Determine the [x, y] coordinate at the center of the cell enclosing the given text.  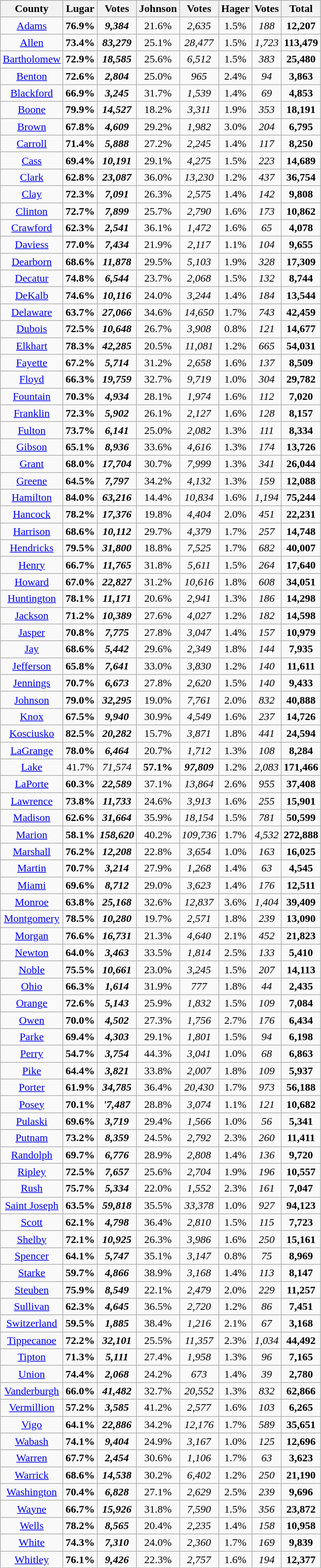
35.1% [158, 1256]
Greene [32, 480]
11,733 [117, 801]
304 [267, 379]
31,800 [117, 548]
75 [267, 1256]
4,866 [117, 1273]
14,677 [301, 329]
1,958 [199, 1357]
22.1% [158, 1290]
237 [267, 716]
9,433 [301, 683]
8,712 [117, 885]
76.6% [80, 936]
56 [267, 1121]
Perry [32, 1054]
Noble [32, 969]
8,509 [301, 363]
White [32, 1542]
4,379 [199, 531]
1,268 [199, 868]
14,598 [301, 616]
22.3% [158, 1559]
255 [267, 801]
21,823 [301, 936]
2,454 [117, 1458]
11,611 [301, 666]
4,645 [117, 1307]
158,620 [117, 835]
6,544 [117, 279]
4,549 [199, 716]
24.6% [158, 801]
3,754 [117, 1054]
75,244 [301, 498]
Orange [32, 1003]
3,214 [117, 868]
2.4% [236, 76]
Jefferson [32, 666]
Spencer [32, 1256]
3,585 [117, 1408]
2,757 [199, 1559]
Kosciusko [32, 733]
17,704 [117, 464]
30.2% [158, 1475]
5,341 [301, 1121]
14,689 [301, 160]
18.2% [158, 110]
31.7% [158, 93]
6,512 [199, 59]
2,541 [117, 228]
2,704 [199, 1172]
Sullivan [32, 1307]
31,664 [117, 818]
8,250 [301, 143]
76.2% [80, 852]
Lawrence [32, 801]
67 [267, 1324]
82.5% [80, 733]
65 [267, 228]
6,776 [117, 1155]
LaGrange [32, 751]
27.4% [158, 1357]
965 [199, 76]
2.7% [236, 1020]
2,235 [199, 1525]
136 [267, 1155]
11,357 [199, 1340]
13,726 [301, 447]
4,853 [301, 93]
10,925 [117, 1239]
66.0% [80, 1391]
Adams [32, 26]
1,566 [199, 1121]
62.1% [80, 1222]
7,999 [199, 464]
Washington [32, 1492]
63.5% [80, 1205]
Dubois [32, 329]
1,801 [199, 1037]
Porter [32, 1088]
9,426 [117, 1559]
1,974 [199, 396]
40.2% [158, 835]
79.5% [80, 548]
4,532 [267, 835]
Jackson [32, 616]
6,795 [301, 127]
15,901 [301, 801]
73.2% [80, 1138]
7,590 [199, 1509]
Scott [32, 1222]
4,545 [301, 868]
4,404 [199, 515]
452 [267, 936]
65.1% [80, 447]
Knox [32, 716]
29.0% [158, 885]
Blackford [32, 93]
10,280 [117, 919]
2,479 [199, 1290]
4,934 [117, 396]
20,430 [199, 1088]
7,657 [117, 1172]
12,837 [199, 902]
Fulton [32, 430]
163 [267, 852]
20,282 [117, 733]
20.4% [158, 1525]
59.5% [80, 1324]
2,245 [199, 143]
29.6% [158, 649]
125 [267, 1441]
10,862 [301, 211]
5,143 [117, 1003]
33.0% [158, 666]
6,863 [301, 1054]
264 [267, 565]
32,101 [117, 1340]
23.7% [158, 279]
97,809 [199, 767]
Steuben [32, 1290]
12,208 [117, 852]
Cass [32, 160]
Wabash [32, 1441]
1,814 [199, 952]
12,511 [301, 885]
86 [267, 1307]
5,714 [117, 363]
16,025 [301, 852]
20.5% [158, 346]
27.9% [158, 868]
7,525 [199, 548]
169 [267, 1542]
27,066 [117, 312]
28.9% [158, 1155]
3,821 [117, 1071]
1,404 [267, 902]
781 [267, 818]
2,792 [199, 1138]
353 [267, 110]
6,673 [117, 683]
Tipton [32, 1357]
25.7% [158, 211]
8,157 [301, 413]
665 [267, 346]
8,936 [117, 447]
54,031 [301, 346]
11,081 [199, 346]
33.6% [158, 447]
7,935 [301, 649]
12,207 [301, 26]
133 [267, 952]
5,334 [117, 1189]
63.8% [80, 902]
3,311 [199, 110]
5,111 [117, 1357]
383 [267, 59]
1,885 [117, 1324]
Morgan [32, 936]
10,958 [301, 1525]
174 [267, 447]
37.1% [158, 784]
973 [267, 1088]
Clark [32, 177]
9,720 [301, 1155]
Harrison [32, 531]
13,544 [301, 295]
72.2% [80, 1340]
Howard [32, 582]
115 [267, 1222]
Ripley [32, 1172]
30.7% [158, 464]
13,864 [199, 784]
9,696 [301, 1492]
20.6% [158, 599]
14,527 [117, 110]
67.8% [80, 127]
24.5% [158, 1138]
78.1% [80, 599]
144 [267, 649]
5,442 [117, 649]
104 [267, 245]
30.6% [158, 1458]
11,171 [117, 599]
Warren [32, 1458]
204 [267, 127]
4,132 [199, 480]
25.5% [158, 1340]
Grant [32, 464]
26.1% [158, 413]
3,463 [117, 952]
28.1% [158, 396]
Newton [32, 952]
62.8% [80, 177]
Tippecanoe [32, 1340]
17,640 [301, 565]
158 [267, 1525]
68.0% [80, 464]
Daviess [32, 245]
1,723 [267, 43]
94,123 [301, 1205]
41.7% [80, 767]
'7,487 [117, 1104]
9,839 [301, 1542]
Decatur [32, 279]
75.5% [80, 969]
2,082 [199, 430]
24,594 [301, 733]
64.5% [80, 480]
Martin [32, 868]
72.1% [80, 1239]
Posey [32, 1104]
8,744 [301, 279]
2,810 [199, 1222]
3,654 [199, 852]
7,047 [301, 1189]
117 [267, 143]
70.8% [80, 632]
Vigo [32, 1425]
Starke [32, 1273]
Monroe [32, 902]
2,804 [117, 76]
44 [267, 986]
76.9% [80, 26]
682 [267, 548]
66.9% [80, 93]
7,723 [301, 1222]
78.0% [80, 751]
5,103 [199, 262]
171,466 [301, 767]
33,378 [199, 1205]
8,334 [301, 430]
8,284 [301, 751]
3,047 [199, 632]
188 [267, 26]
Hendricks [32, 548]
33.8% [158, 1071]
Allen [32, 43]
41.2% [158, 1408]
Jasper [32, 632]
58.1% [80, 835]
LaPorte [32, 784]
2,435 [301, 986]
182 [267, 616]
Hamilton [32, 498]
20,552 [199, 1391]
57.1% [158, 767]
Hancock [32, 515]
3,908 [199, 329]
Randolph [32, 1155]
3.0% [236, 127]
Total [301, 9]
39,409 [301, 902]
17,376 [117, 515]
15,161 [301, 1239]
2,117 [199, 245]
161 [267, 1189]
10,834 [199, 498]
10,616 [199, 582]
26.7% [158, 329]
113,479 [301, 43]
3.6% [236, 902]
Saint Joseph [32, 1205]
75.7% [80, 1189]
137 [267, 363]
3,986 [199, 1239]
3,147 [199, 1256]
5,937 [301, 1071]
12,696 [301, 1441]
7,310 [117, 1542]
Pulaski [32, 1121]
36.1% [158, 228]
4,640 [199, 936]
DeKalb [32, 295]
Shelby [32, 1239]
1,034 [267, 1340]
2,360 [199, 1542]
2,620 [199, 683]
3,719 [117, 1121]
39 [267, 1374]
10,191 [117, 160]
74.3% [80, 1542]
22,589 [117, 784]
4,798 [117, 1222]
1,832 [199, 1003]
108 [267, 751]
72.7% [80, 211]
72.9% [80, 59]
22,886 [117, 1425]
70.0% [80, 1020]
27.6% [158, 616]
36.5% [158, 1307]
36.0% [158, 177]
2,635 [199, 26]
111 [267, 430]
14,538 [117, 1475]
65.8% [80, 666]
Marshall [32, 852]
34,051 [301, 582]
15.7% [158, 733]
Pike [32, 1071]
7,451 [301, 1307]
4,609 [117, 127]
33.5% [158, 952]
2,658 [199, 363]
32.6% [158, 902]
67.2% [80, 363]
27.2% [158, 143]
7,899 [117, 211]
37,408 [301, 784]
Elkhart [32, 346]
Delaware [32, 312]
12,176 [199, 1425]
63.7% [80, 312]
142 [267, 194]
57.2% [80, 1408]
67.7% [80, 1458]
71,574 [117, 767]
29.5% [158, 262]
1,614 [117, 986]
10,979 [301, 632]
12,377 [301, 1559]
71.2% [80, 616]
19.8% [158, 515]
132 [267, 279]
56,188 [301, 1088]
5,902 [117, 413]
743 [267, 312]
1,552 [199, 1189]
341 [267, 464]
19.7% [158, 919]
2,571 [199, 919]
673 [199, 1374]
78.3% [80, 346]
25,168 [117, 902]
40,007 [301, 548]
69.7% [80, 1155]
23.0% [158, 969]
5,410 [301, 952]
21,190 [301, 1475]
50,599 [301, 818]
14,298 [301, 599]
Rush [32, 1189]
4,078 [301, 228]
6,434 [301, 1020]
328 [267, 262]
272,888 [301, 835]
70.1% [80, 1104]
4,616 [199, 447]
38.9% [158, 1273]
608 [267, 582]
7,084 [301, 1003]
19.0% [158, 700]
6,464 [117, 751]
26,044 [301, 464]
6,828 [117, 1492]
Dearborn [32, 262]
8,969 [301, 1256]
2,575 [199, 194]
30.9% [158, 716]
64.0% [80, 952]
74.8% [80, 279]
28,477 [199, 43]
4,027 [199, 616]
14,650 [199, 312]
75.9% [80, 1290]
35.9% [158, 818]
Miami [32, 885]
13,230 [199, 177]
34,785 [117, 1088]
22.0% [158, 1189]
2,808 [199, 1155]
4,303 [117, 1037]
Jay [32, 649]
24.2% [158, 1374]
11,257 [301, 1290]
257 [267, 531]
2,790 [199, 211]
Fountain [32, 396]
35.5% [158, 1205]
63,216 [117, 498]
29,782 [301, 379]
Warrick [32, 1475]
9,404 [117, 1441]
2.6% [236, 784]
441 [267, 733]
777 [199, 986]
10,557 [301, 1172]
12,088 [301, 480]
78.5% [80, 919]
70.4% [80, 1492]
Lake [32, 767]
Putnam [32, 1138]
19,759 [117, 379]
2,083 [267, 767]
3,863 [301, 76]
109,736 [199, 835]
14,113 [301, 969]
Boone [32, 110]
84.0% [80, 498]
11,878 [117, 262]
Carroll [32, 143]
2,629 [199, 1492]
18.8% [158, 548]
71.4% [80, 143]
7,434 [117, 245]
2,577 [199, 1408]
2,720 [199, 1307]
29.2% [158, 127]
Lugar [80, 9]
5,747 [117, 1256]
44.3% [158, 1054]
6,141 [117, 430]
Hager [236, 9]
68 [267, 1054]
34.6% [158, 312]
103 [267, 1408]
3,167 [199, 1441]
589 [267, 1425]
7,165 [301, 1357]
223 [267, 160]
Wells [32, 1525]
Parke [32, 1037]
79.0% [80, 700]
6,198 [301, 1037]
62,866 [301, 1391]
18,154 [199, 818]
3,074 [199, 1104]
2,127 [199, 413]
16,731 [117, 936]
1,712 [199, 751]
69 [267, 93]
Marion [32, 835]
3,830 [199, 666]
Gibson [32, 447]
10,682 [301, 1104]
79.9% [80, 110]
74.6% [80, 295]
9,384 [117, 26]
67.0% [80, 582]
173 [267, 211]
67.5% [80, 716]
14,748 [301, 531]
3,871 [199, 733]
Clinton [32, 211]
29.4% [158, 1121]
25,480 [301, 59]
229 [267, 1290]
21.9% [158, 245]
112 [267, 396]
15,926 [117, 1509]
32,295 [117, 700]
260 [267, 1138]
2,349 [199, 649]
59.7% [80, 1273]
62.6% [80, 818]
7,091 [117, 194]
Montgomery [32, 919]
Brown [32, 127]
23,872 [301, 1509]
Bartholomew [32, 59]
14,726 [301, 716]
1,756 [199, 1020]
1,982 [199, 127]
128 [267, 413]
24.9% [158, 1441]
113 [267, 1273]
36,754 [301, 177]
927 [267, 1205]
955 [267, 784]
38.4% [158, 1324]
54.7% [80, 1054]
1,106 [199, 1458]
Crawford [32, 228]
Jennings [32, 683]
3,041 [199, 1054]
Clay [32, 194]
Madison [32, 818]
9,808 [301, 194]
2,007 [199, 1071]
10,116 [117, 295]
70.3% [80, 396]
7,761 [199, 700]
4,502 [117, 1020]
73.8% [80, 801]
5,611 [199, 565]
22,827 [117, 582]
Floyd [32, 379]
42,459 [301, 312]
64.4% [80, 1071]
71.3% [80, 1357]
207 [267, 969]
1,216 [199, 1324]
22.8% [158, 852]
Whitley [32, 1559]
9,940 [117, 716]
77.0% [80, 245]
9,719 [199, 379]
10,648 [117, 329]
356 [267, 1509]
21.3% [158, 936]
Franklin [32, 413]
41,482 [117, 1391]
40,888 [301, 700]
44,492 [301, 1340]
73.7% [80, 430]
21.6% [158, 26]
Henry [32, 565]
7,797 [117, 480]
25.1% [158, 43]
59,818 [117, 1205]
1,539 [199, 93]
27.3% [158, 1020]
Ohio [32, 986]
5,888 [117, 143]
17,309 [301, 262]
28.8% [158, 1104]
11,765 [117, 565]
2,941 [199, 599]
Vermillion [32, 1408]
10,112 [117, 531]
42,285 [117, 346]
13,090 [301, 919]
61.9% [80, 1088]
7,641 [117, 666]
Huntington [32, 599]
1,194 [267, 498]
74.4% [80, 1374]
11,411 [301, 1138]
Switzerland [32, 1324]
29.7% [158, 531]
14.4% [158, 498]
27.1% [158, 1492]
Union [32, 1374]
Owen [32, 1020]
3,244 [199, 295]
Wayne [32, 1509]
437 [267, 177]
8,549 [117, 1290]
23,087 [117, 177]
7,020 [301, 396]
8,147 [301, 1273]
Benton [32, 76]
8,359 [117, 1138]
18,585 [117, 59]
74.1% [80, 1441]
60.3% [80, 784]
Fayette [32, 363]
9,655 [301, 245]
31.9% [158, 986]
10,661 [117, 969]
4,275 [199, 160]
3,913 [199, 801]
8,565 [117, 1525]
83,279 [117, 43]
96 [267, 1357]
184 [267, 295]
6,402 [199, 1475]
Vanderburgh [32, 1391]
35,651 [301, 1425]
451 [267, 515]
7,775 [117, 632]
10,389 [117, 616]
157 [267, 632]
1,472 [199, 228]
186 [267, 599]
159 [267, 480]
22,231 [301, 515]
2,780 [301, 1374]
6,265 [301, 1408]
25.9% [158, 1003]
76.1% [80, 1559]
194 [267, 1559]
County [32, 9]
18,191 [301, 110]
73.4% [80, 43]
196 [267, 1172]
20.7% [158, 751]
